Return the (x, y) coordinate for the center point of the cell that contains the specified text.  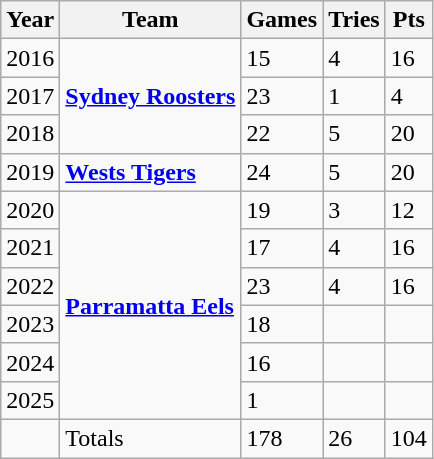
17 (282, 248)
Wests Tigers (150, 172)
Year (30, 20)
12 (408, 210)
Sydney Roosters (150, 96)
2023 (30, 324)
2025 (30, 400)
2022 (30, 286)
Parramatta Eels (150, 305)
Games (282, 20)
2024 (30, 362)
Totals (150, 438)
Tries (354, 20)
3 (354, 210)
2018 (30, 134)
178 (282, 438)
2017 (30, 96)
15 (282, 58)
2016 (30, 58)
26 (354, 438)
104 (408, 438)
2020 (30, 210)
22 (282, 134)
19 (282, 210)
Pts (408, 20)
2021 (30, 248)
2019 (30, 172)
24 (282, 172)
18 (282, 324)
Team (150, 20)
